Find where the given text appears and provide that cell's center as (x, y) coordinate. 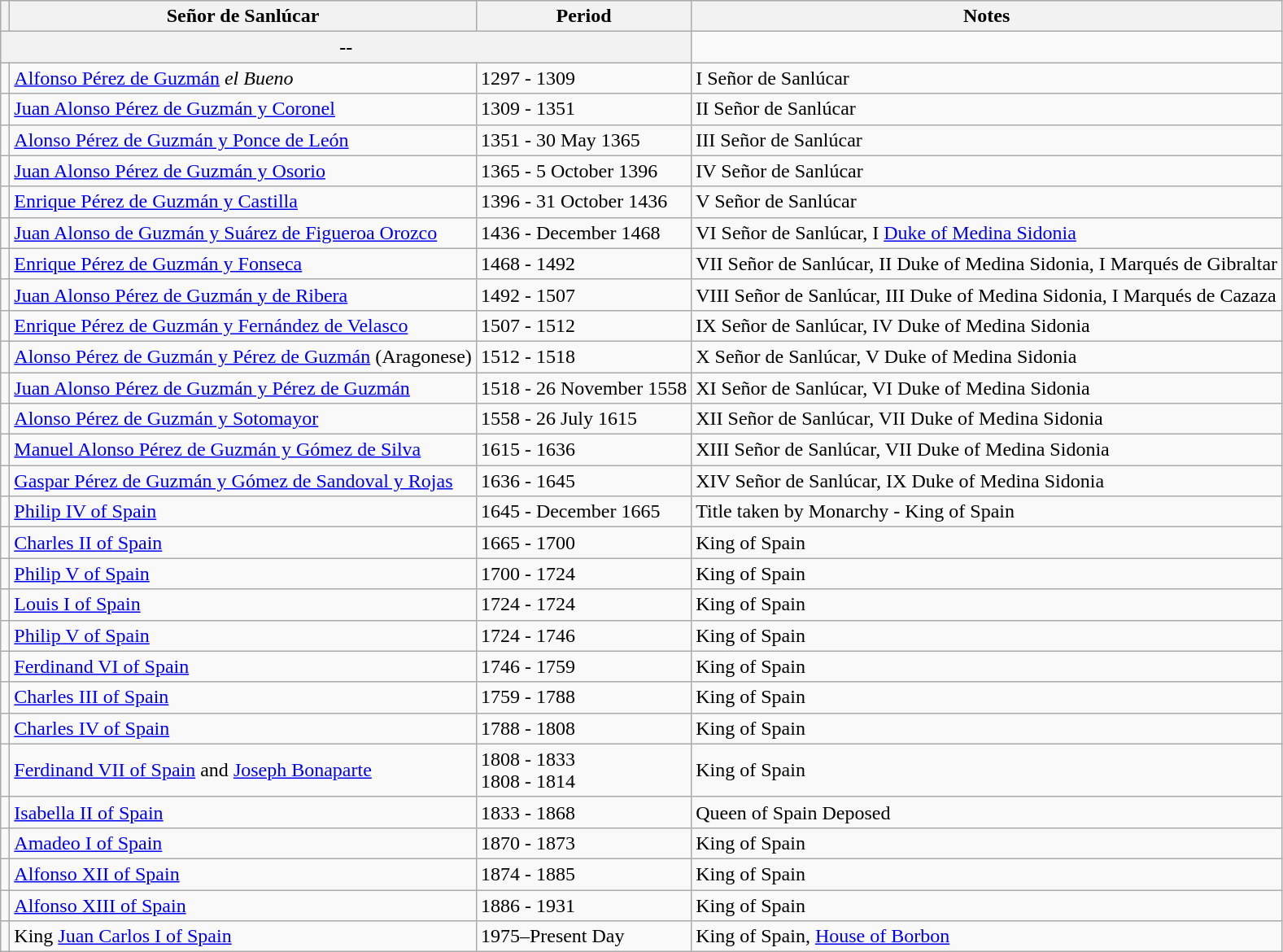
Charles II of Spain (243, 543)
Ferdinand VII of Spain and Joseph Bonaparte (243, 770)
Juan Alonso de Guzmán y Suárez de Figueroa Orozco (243, 233)
I Señor de Sanlúcar (987, 78)
1636 - 1645 (583, 481)
1615 - 1636 (583, 450)
Isabella II of Spain (243, 812)
1975–Present Day (583, 937)
1518 - 26 November 1558 (583, 388)
1436 - December 1468 (583, 233)
King Juan Carlos I of Spain (243, 937)
Period (583, 16)
Señor de Sanlúcar (243, 16)
1468 - 1492 (583, 264)
Enrique Pérez de Guzmán y Fonseca (243, 264)
1645 - December 1665 (583, 512)
1886 - 1931 (583, 906)
Queen of Spain Deposed (987, 812)
1507 - 1512 (583, 325)
1874 - 1885 (583, 874)
Alonso Pérez de Guzmán y Ponce de León (243, 140)
XIII Señor de Sanlúcar, VII Duke of Medina Sidonia (987, 450)
1492 - 1507 (583, 295)
Manuel Alonso Pérez de Guzmán y Gómez de Silva (243, 450)
1746 - 1759 (583, 666)
IX Señor de Sanlúcar, IV Duke of Medina Sidonia (987, 325)
IV Señor de Sanlúcar (987, 171)
Juan Alonso Pérez de Guzmán y de Ribera (243, 295)
Ferdinand VI of Spain (243, 666)
Charles III of Spain (243, 697)
VI Señor de Sanlúcar, I Duke of Medina Sidonia (987, 233)
Juan Alonso Pérez de Guzmán y Osorio (243, 171)
XII Señor de Sanlúcar, VII Duke of Medina Sidonia (987, 419)
Enrique Pérez de Guzmán y Castilla (243, 202)
Alfonso XIII of Spain (243, 906)
Louis I of Spain (243, 605)
V Señor de Sanlúcar (987, 202)
1309 - 1351 (583, 109)
Title taken by Monarchy - King of Spain (987, 512)
1759 - 1788 (583, 697)
1558 - 26 July 1615 (583, 419)
Alfonso Pérez de Guzmán el Bueno (243, 78)
1512 - 1518 (583, 356)
-- (347, 47)
Juan Alonso Pérez de Guzmán y Coronel (243, 109)
VII Señor de Sanlúcar, II Duke of Medina Sidonia, I Marqués de Gibraltar (987, 264)
King of Spain, House of Borbon (987, 937)
1808 - 18331808 - 1814 (583, 770)
1396 - 31 October 1436 (583, 202)
Amadeo I of Spain (243, 843)
Juan Alonso Pérez de Guzmán y Pérez de Guzmán (243, 388)
XI Señor de Sanlúcar, VI Duke of Medina Sidonia (987, 388)
XIV Señor de Sanlúcar, IX Duke of Medina Sidonia (987, 481)
1665 - 1700 (583, 543)
1351 - 30 May 1365 (583, 140)
Gaspar Pérez de Guzmán y Gómez de Sandoval y Rojas (243, 481)
Enrique Pérez de Guzmán y Fernández de Velasco (243, 325)
II Señor de Sanlúcar (987, 109)
Charles IV of Spain (243, 728)
VIII Señor de Sanlúcar, III Duke of Medina Sidonia, I Marqués de Cazaza (987, 295)
1297 - 1309 (583, 78)
1724 - 1746 (583, 635)
1365 - 5 October 1396 (583, 171)
1724 - 1724 (583, 605)
III Señor de Sanlúcar (987, 140)
Notes (987, 16)
Alonso Pérez de Guzmán y Pérez de Guzmán (Aragonese) (243, 356)
1870 - 1873 (583, 843)
Alfonso XII of Spain (243, 874)
1700 - 1724 (583, 574)
Alonso Pérez de Guzmán y Sotomayor (243, 419)
Philip IV of Spain (243, 512)
X Señor de Sanlúcar, V Duke of Medina Sidonia (987, 356)
1833 - 1868 (583, 812)
1788 - 1808 (583, 728)
